From the cell containing the given text, extract its center point as [X, Y] coordinate. 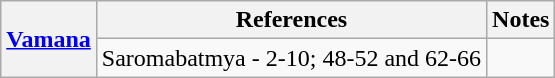
Saromabatmya - 2-10; 48-52 and 62-66 [291, 58]
References [291, 20]
Notes [521, 20]
Vamana [49, 39]
